Pinpoint the cell where the given text exists, returning its [x, y] midpoint coordinate. 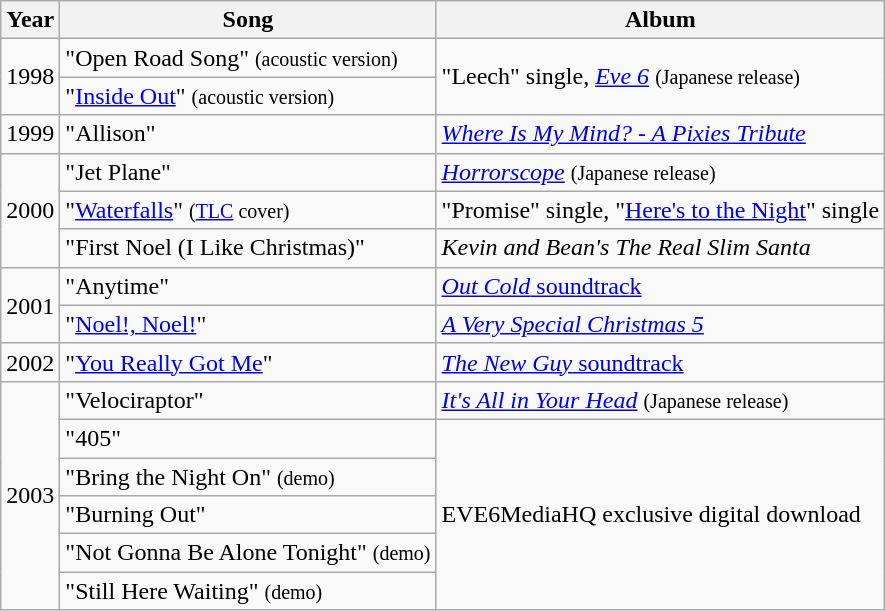
Album [660, 20]
"Still Here Waiting" (demo) [248, 591]
Horrorscope (Japanese release) [660, 172]
"405" [248, 438]
Out Cold soundtrack [660, 286]
2002 [30, 362]
2001 [30, 305]
"Velociraptor" [248, 400]
"Anytime" [248, 286]
1999 [30, 134]
2003 [30, 495]
"Leech" single, Eve 6 (Japanese release) [660, 77]
It's All in Your Head (Japanese release) [660, 400]
EVE6MediaHQ exclusive digital download [660, 514]
"Jet Plane" [248, 172]
"Promise" single, "Here's to the Night" single [660, 210]
"Noel!, Noel!" [248, 324]
"You Really Got Me" [248, 362]
Song [248, 20]
Where Is My Mind? - A Pixies Tribute [660, 134]
"Burning Out" [248, 515]
Kevin and Bean's The Real Slim Santa [660, 248]
2000 [30, 210]
"Open Road Song" (acoustic version) [248, 58]
"Allison" [248, 134]
"Waterfalls" (TLC cover) [248, 210]
"Inside Out" (acoustic version) [248, 96]
The New Guy soundtrack [660, 362]
"First Noel (I Like Christmas)" [248, 248]
1998 [30, 77]
"Not Gonna Be Alone Tonight" (demo) [248, 553]
Year [30, 20]
"Bring the Night On" (demo) [248, 477]
A Very Special Christmas 5 [660, 324]
